Return the [x, y] coordinate for the center point of the cell that contains the specified text.  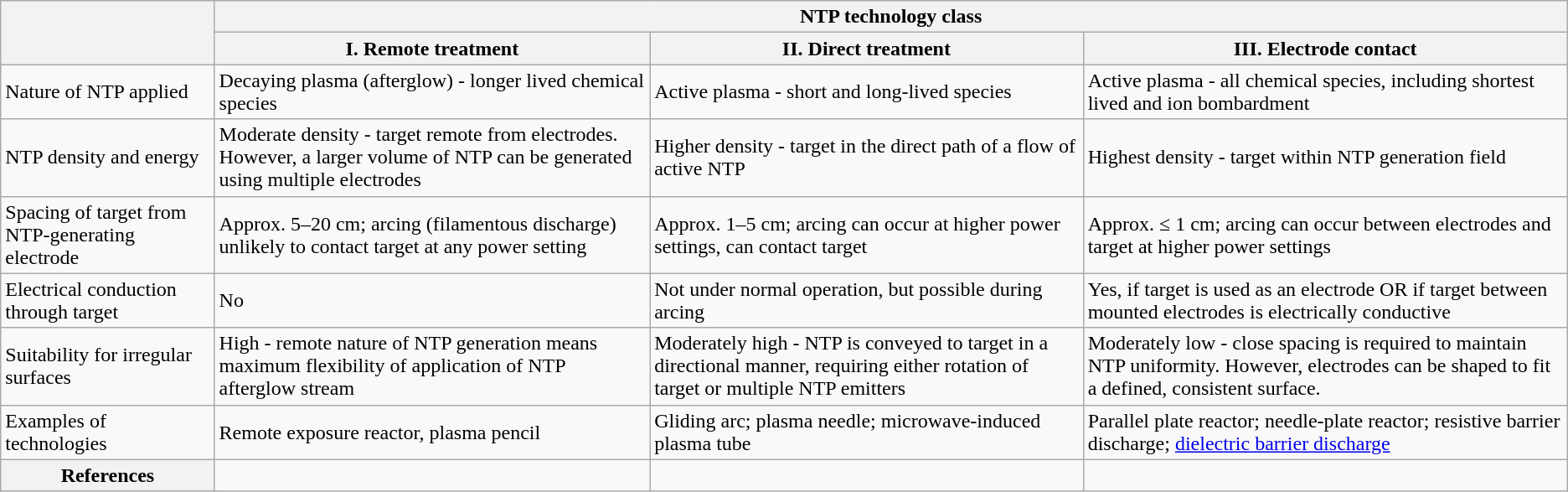
References [107, 475]
Moderate density - target remote from electrodes. However, a larger volume of NTP can be generated using multiple electrodes [432, 158]
NTP density and energy [107, 158]
Remote exposure reactor, plasma pencil [432, 432]
Approx. 5–20 cm; arcing (filamentous discharge) unlikely to contact target at any power setting [432, 235]
Higher density - target in the direct path of a flow of active NTP [867, 158]
Nature of NTP applied [107, 92]
Moderately low - close spacing is required to maintain NTP uniformity. However, electrodes can be shaped to fit a defined, consistent surface. [1325, 366]
III. Electrode contact [1325, 49]
Parallel plate reactor; needle-plate reactor; resistive barrier discharge; dielectric barrier discharge [1325, 432]
Approx. ≤ 1 cm; arcing can occur between electrodes and target at higher power settings [1325, 235]
II. Direct treatment [867, 49]
Gliding arc; plasma needle; microwave-induced plasma tube [867, 432]
Approx. 1–5 cm; arcing can occur at higher power settings, can contact target [867, 235]
Moderately high - NTP is conveyed to target in a directional manner, requiring either rotation of target or multiple NTP emitters [867, 366]
Suitability for irregular surfaces [107, 366]
Highest density - target within NTP generation field [1325, 158]
Yes, if target is used as an electrode OR if target between mounted electrodes is electrically conductive [1325, 300]
No [432, 300]
I. Remote treatment [432, 49]
Electrical conduction through target [107, 300]
Not under normal operation, but possible during arcing [867, 300]
Spacing of target from NTP-generating electrode [107, 235]
NTP technology class [891, 17]
Active plasma - short and long-lived species [867, 92]
Decaying plasma (afterglow) - longer lived chemical species [432, 92]
Examples of technologies [107, 432]
High - remote nature of NTP generation means maximum flexibility of application of NTP afterglow stream [432, 366]
Active plasma - all chemical species, including shortest lived and ion bombardment [1325, 92]
